Locate the cell with the specified text and output its [x, y] center coordinate. 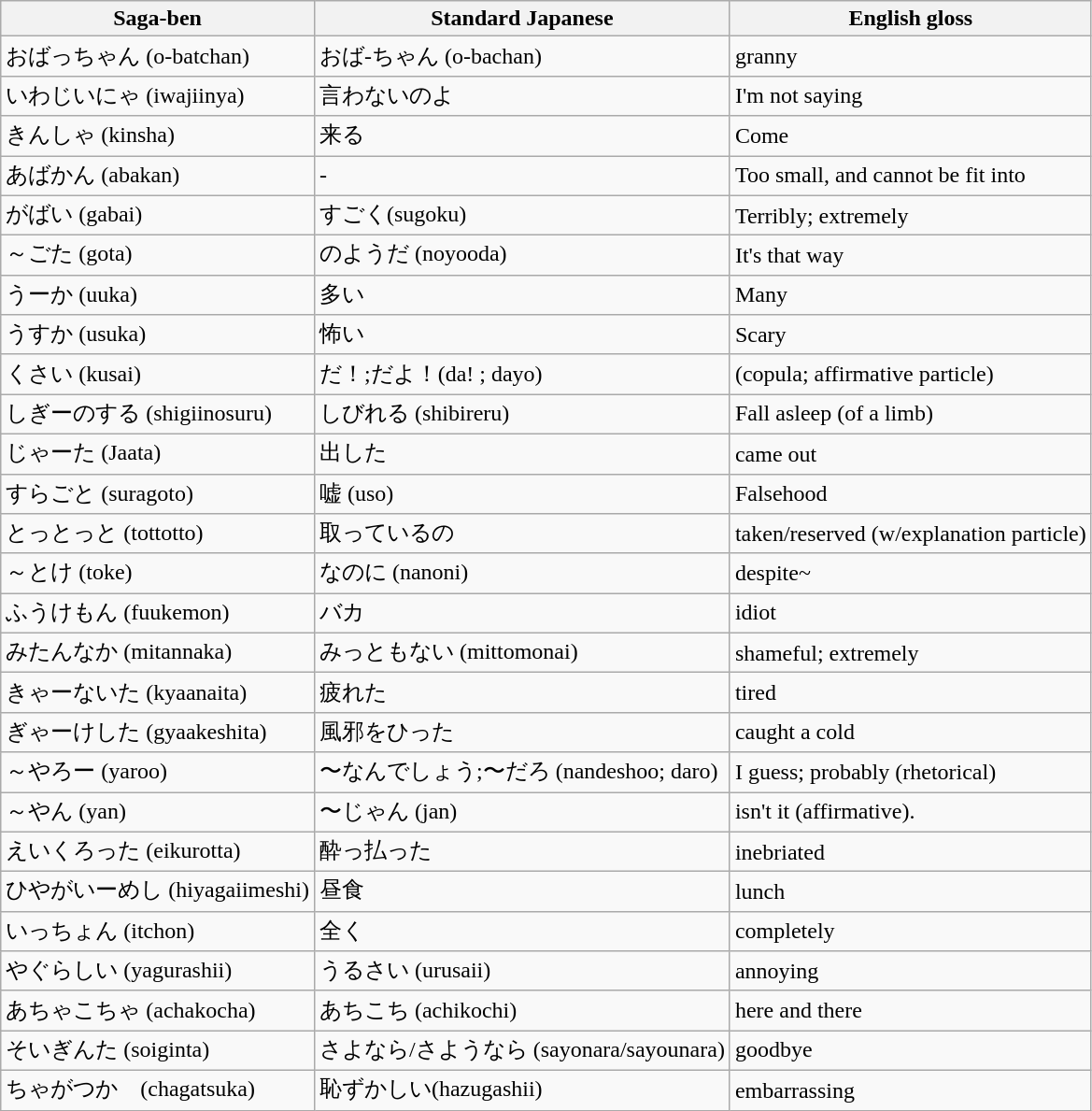
やぐらしい (yagurashii) [158, 972]
Many [910, 295]
～ごた (gota) [158, 256]
inebriated [910, 852]
きゃーないた (kyaanaita) [158, 693]
えいくろった (eikurotta) [158, 852]
〜なんでしょう;〜だろ (nandeshoo; daro) [521, 772]
しぎーのする (shigiinosuru) [158, 415]
ひやがいーめし (hiyagaiimeshi) [158, 891]
ぎゃーけした (gyaakeshita) [158, 733]
isn't it (affirmative). [910, 813]
いっちょん (itchon) [158, 931]
がばい (gabai) [158, 215]
～やん (yan) [158, 813]
疲れた [521, 693]
昼食 [521, 891]
うーか (uuka) [158, 295]
ちゃがつか (chagatsuka) [158, 1090]
embarrassing [910, 1090]
It's that way [910, 256]
うるさい (urusaii) [521, 972]
completely [910, 931]
取っているの [521, 534]
despite~ [910, 574]
出した [521, 454]
風邪をひった [521, 733]
～とけ (toke) [158, 574]
おば-ちゃん (o-bachan) [521, 56]
しびれる (shibireru) [521, 415]
idiot [910, 613]
taken/reserved (w/explanation particle) [910, 534]
みたんなか (mitannaka) [158, 652]
shameful; extremely [910, 652]
Standard Japanese [521, 19]
来る [521, 136]
だ！;だよ！(da! ; dayo) [521, 374]
Saga-ben [158, 19]
lunch [910, 891]
なのに (nanoni) [521, 574]
多い [521, 295]
さよなら/さようなら (sayonara/sayounara) [521, 1050]
全く [521, 931]
すらごと (suragoto) [158, 493]
came out [910, 454]
annoying [910, 972]
いわじいにゃ (iwajiinya) [158, 95]
here and there [910, 1011]
Too small, and cannot be fit into [910, 176]
- [521, 176]
～やろー (yaroo) [158, 772]
tired [910, 693]
I'm not saying [910, 95]
Fall asleep (of a limb) [910, 415]
酔っ払った [521, 852]
のようだ (noyooda) [521, 256]
あちゃこちゃ (achakocha) [158, 1011]
あちこち (achikochi) [521, 1011]
じゃーた (Jaata) [158, 454]
くさい (kusai) [158, 374]
うすか (usuka) [158, 335]
ふうけもん (fuukemon) [158, 613]
goodbye [910, 1050]
あばかん (abakan) [158, 176]
すごく(sugoku) [521, 215]
Scary [910, 335]
バカ [521, 613]
恥ずかしい(hazugashii) [521, 1090]
granny [910, 56]
嘘 (uso) [521, 493]
English gloss [910, 19]
みっともない (mittomonai) [521, 652]
きんしゃ (kinsha) [158, 136]
Terribly; extremely [910, 215]
おばっちゃん (o-batchan) [158, 56]
Come [910, 136]
Falsehood [910, 493]
怖い [521, 335]
caught a cold [910, 733]
〜じゃん (jan) [521, 813]
言わないのよ [521, 95]
そいぎんた (soiginta) [158, 1050]
(copula; affirmative particle) [910, 374]
とっとっと (tottotto) [158, 534]
I guess; probably (rhetorical) [910, 772]
